Find where the given text appears and provide that cell's center as (x, y) coordinate. 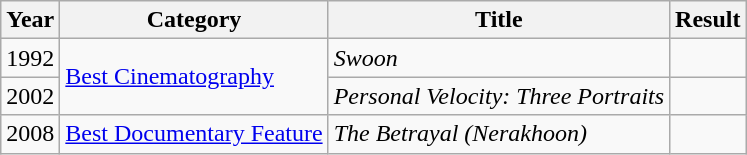
Category (194, 20)
Title (498, 20)
Best Documentary Feature (194, 134)
Best Cinematography (194, 77)
Year (30, 20)
1992 (30, 58)
Personal Velocity: Three Portraits (498, 96)
2002 (30, 96)
Swoon (498, 58)
Result (708, 20)
The Betrayal (Nerakhoon) (498, 134)
2008 (30, 134)
